Capture the cell that displays the provided text and extract its [x, y] central coordinate. 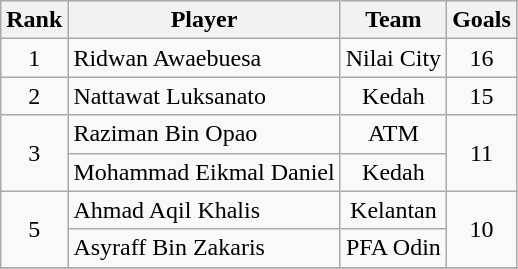
15 [482, 96]
3 [34, 153]
Nilai City [393, 58]
5 [34, 229]
PFA Odin [393, 248]
Ahmad Aqil Khalis [204, 210]
Team [393, 20]
Goals [482, 20]
Rank [34, 20]
Nattawat Luksanato [204, 96]
Ridwan Awaebuesa [204, 58]
16 [482, 58]
10 [482, 229]
Player [204, 20]
11 [482, 153]
Asyraff Bin Zakaris [204, 248]
Kelantan [393, 210]
ATM [393, 134]
Raziman Bin Opao [204, 134]
Mohammad Eikmal Daniel [204, 172]
2 [34, 96]
1 [34, 58]
